Locate the cell with the specified text and output its [x, y] center coordinate. 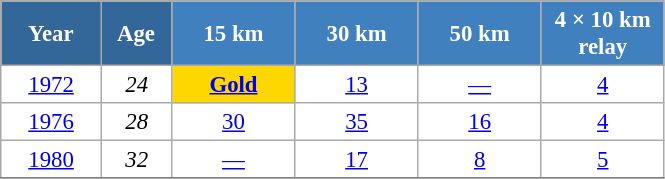
24 [136, 85]
15 km [234, 34]
Gold [234, 85]
30 [234, 122]
1976 [52, 122]
17 [356, 160]
5 [602, 160]
13 [356, 85]
8 [480, 160]
35 [356, 122]
30 km [356, 34]
16 [480, 122]
50 km [480, 34]
4 × 10 km relay [602, 34]
Year [52, 34]
Age [136, 34]
32 [136, 160]
1980 [52, 160]
28 [136, 122]
1972 [52, 85]
